Pinpoint the cell where the given text exists, returning its (x, y) midpoint coordinate. 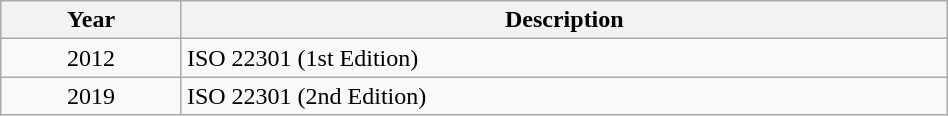
2019 (92, 96)
2012 (92, 58)
Year (92, 20)
ISO 22301 (1st Edition) (564, 58)
ISO 22301 (2nd Edition) (564, 96)
Description (564, 20)
